Scan for the cell matching the given text and deliver its (X, Y) coordinate at center. 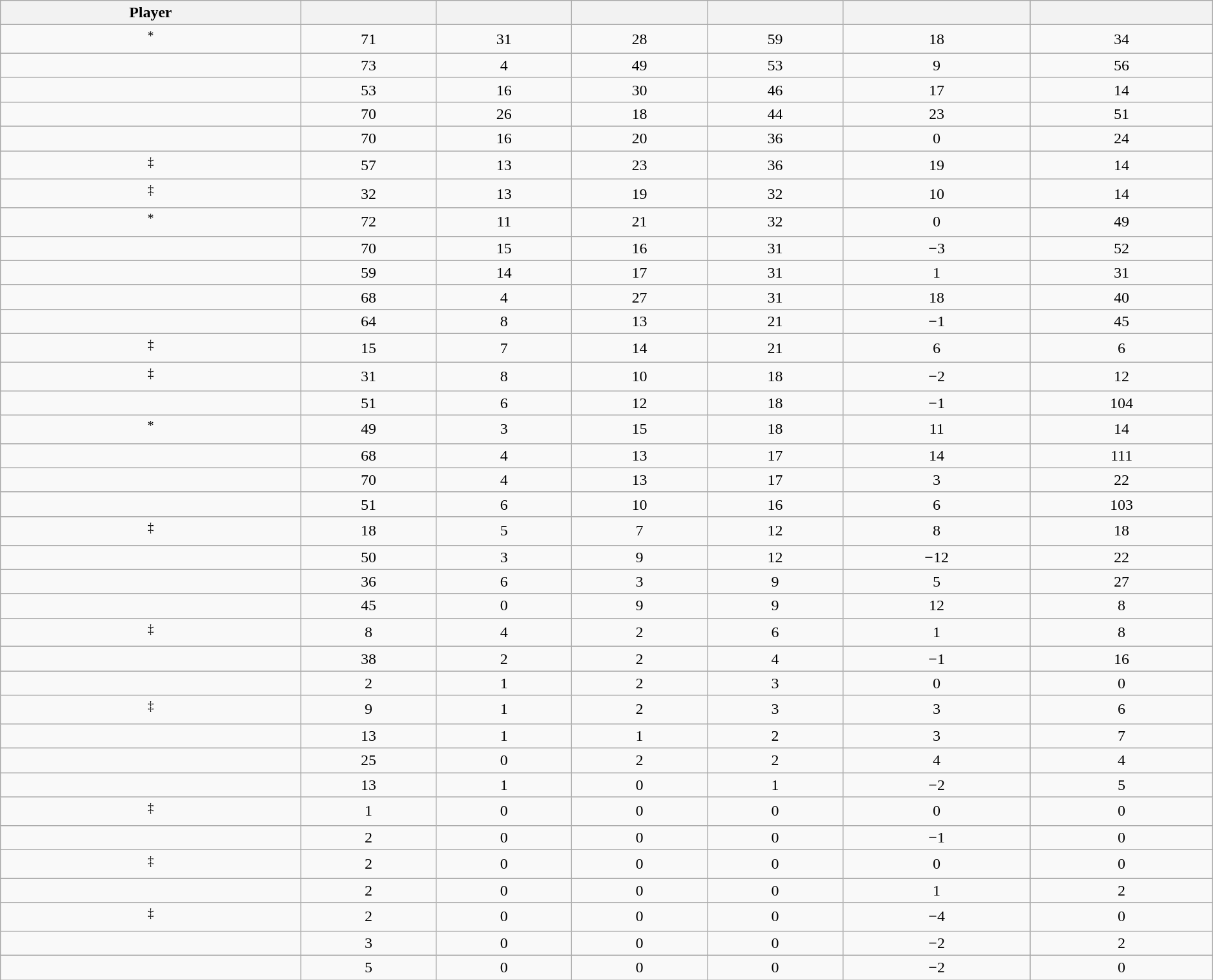
57 (369, 165)
44 (775, 114)
103 (1122, 504)
72 (369, 223)
64 (369, 321)
25 (369, 760)
50 (369, 557)
−12 (937, 557)
56 (1122, 65)
111 (1122, 455)
34 (1122, 40)
104 (1122, 403)
28 (640, 40)
46 (775, 90)
24 (1122, 139)
38 (369, 659)
30 (640, 90)
−4 (937, 917)
−3 (937, 248)
40 (1122, 297)
71 (369, 40)
26 (504, 114)
73 (369, 65)
52 (1122, 248)
Player (151, 13)
20 (640, 139)
